From the cell containing the given text, extract its center point as (X, Y) coordinate. 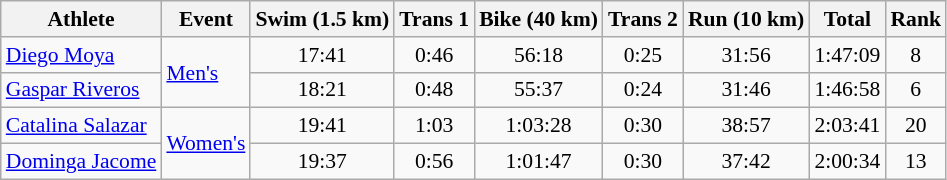
1:47:09 (847, 55)
Athlete (82, 19)
Swim (1.5 km) (322, 19)
Trans 1 (434, 19)
8 (916, 55)
Trans 2 (643, 19)
31:46 (746, 90)
Catalina Salazar (82, 126)
0:48 (434, 90)
Men's (206, 72)
18:21 (322, 90)
0:24 (643, 90)
1:03:28 (538, 126)
19:37 (322, 162)
Rank (916, 19)
2:03:41 (847, 126)
56:18 (538, 55)
Bike (40 km) (538, 19)
55:37 (538, 90)
17:41 (322, 55)
Total (847, 19)
20 (916, 126)
0:25 (643, 55)
Gaspar Riveros (82, 90)
0:56 (434, 162)
1:01:47 (538, 162)
1:46:58 (847, 90)
0:46 (434, 55)
37:42 (746, 162)
Run (10 km) (746, 19)
Women's (206, 144)
38:57 (746, 126)
Diego Moya (82, 55)
13 (916, 162)
6 (916, 90)
1:03 (434, 126)
19:41 (322, 126)
Dominga Jacome (82, 162)
Event (206, 19)
2:00:34 (847, 162)
31:56 (746, 55)
